Scan for the cell matching the given text and deliver its [X, Y] coordinate at center. 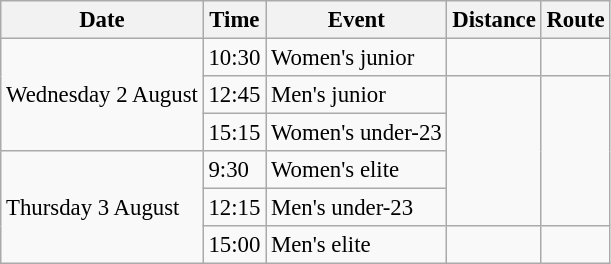
Route [576, 20]
10:30 [234, 58]
Men's under-23 [356, 208]
15:00 [234, 245]
Women's elite [356, 170]
12:45 [234, 95]
9:30 [234, 170]
Date [102, 20]
Distance [494, 20]
Time [234, 20]
15:15 [234, 133]
Wednesday 2 August [102, 96]
Event [356, 20]
Women's junior [356, 58]
Men's elite [356, 245]
Women's under-23 [356, 133]
Thursday 3 August [102, 208]
Men's junior [356, 95]
12:15 [234, 208]
